Scan for the cell matching the given text and deliver its [X, Y] coordinate at center. 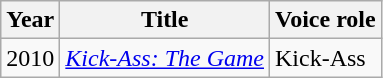
Voice role [326, 20]
Title [165, 20]
Kick-Ass: The Game [165, 58]
Year [30, 20]
Kick-Ass [326, 58]
2010 [30, 58]
